Search for the cell housing the specified text and yield its [X, Y] center coordinate. 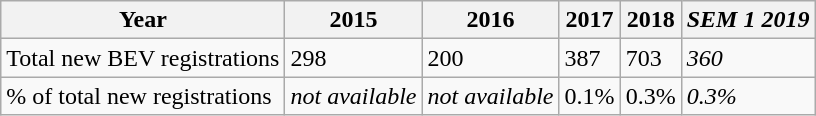
SEM 1 2019 [748, 20]
298 [354, 58]
2018 [650, 20]
Total new BEV registrations [143, 58]
0.1% [590, 96]
2017 [590, 20]
% of total new registrations [143, 96]
2016 [490, 20]
387 [590, 58]
Year [143, 20]
200 [490, 58]
703 [650, 58]
360 [748, 58]
2015 [354, 20]
